Determine the [X, Y] coordinate at the center of the cell enclosing the given text.  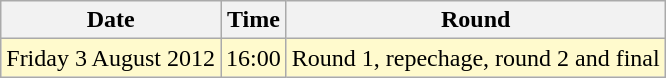
Date [111, 20]
Round 1, repechage, round 2 and final [476, 58]
16:00 [253, 58]
Time [253, 20]
Friday 3 August 2012 [111, 58]
Round [476, 20]
